Find where the given text appears and provide that cell's center as (x, y) coordinate. 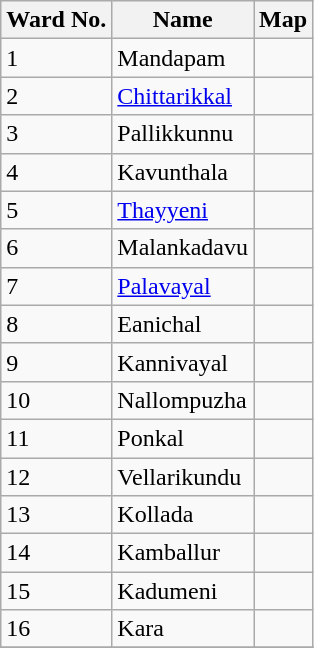
Kara (183, 629)
Eanichal (183, 324)
10 (56, 400)
Malankadavu (183, 248)
16 (56, 629)
Kamballur (183, 553)
Map (284, 20)
Kollada (183, 515)
Vellarikundu (183, 477)
13 (56, 515)
Pallikkunnu (183, 134)
Chittarikkal (183, 96)
6 (56, 248)
12 (56, 477)
7 (56, 286)
Mandapam (183, 58)
Name (183, 20)
Palavayal (183, 286)
2 (56, 96)
Ward No. (56, 20)
14 (56, 553)
Ponkal (183, 438)
Kannivayal (183, 362)
Kadumeni (183, 591)
11 (56, 438)
9 (56, 362)
Thayyeni (183, 210)
8 (56, 324)
Nallompuzha (183, 400)
3 (56, 134)
Kavunthala (183, 172)
4 (56, 172)
15 (56, 591)
5 (56, 210)
1 (56, 58)
